From the cell containing the given text, extract its center point as [x, y] coordinate. 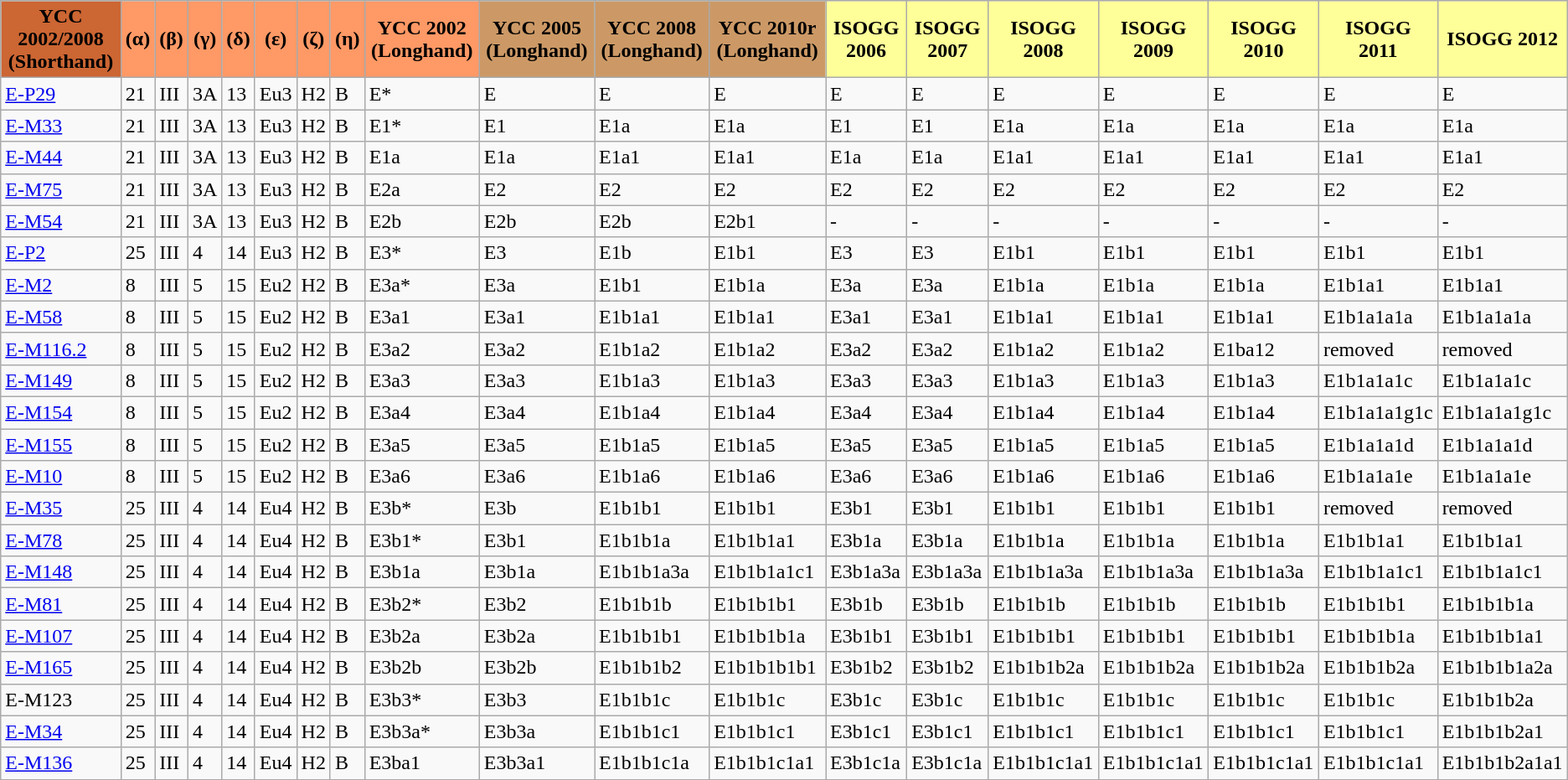
E1ba12 [1264, 349]
E* [422, 94]
E-M154 [60, 412]
E3b* [422, 509]
E3b3a* [422, 731]
E-M44 [60, 158]
E2b1 [767, 221]
(β) [172, 39]
E-M136 [60, 763]
E-M10 [60, 477]
E3a* [422, 285]
E1b1b1b2a1 [1503, 731]
E3b3* [422, 700]
E3* [422, 253]
E1b1b1b2a1a1 [1503, 763]
E1b [652, 253]
E2a [422, 189]
E-M155 [60, 445]
E-M35 [60, 509]
E-M149 [60, 380]
E3b2 [536, 604]
YCC 2002 (Longhand) [422, 39]
E-M75 [60, 189]
ISOGG 2009 [1153, 39]
ISOGG 2010 [1264, 39]
YCC 2010r (Longhand) [767, 39]
(γ) [204, 39]
E1b1b1b1a1 [1503, 636]
E-M33 [60, 126]
E3b [536, 509]
E-M107 [60, 636]
YCC 2008 (Longhand) [652, 39]
(ζ) [313, 39]
E3ba1 [422, 763]
E-M58 [60, 317]
E1b1b1b2 [652, 668]
ISOGG 2012 [1503, 39]
E-M34 [60, 731]
E1* [422, 126]
E-M81 [60, 604]
YCC 2002/2008 (Shorthand) [60, 39]
E3b3a1 [536, 763]
E-M148 [60, 572]
E1b1b1b1b1 [767, 668]
E-M78 [60, 540]
E-M54 [60, 221]
(η) [347, 39]
E3b1* [422, 540]
ISOGG 2007 [948, 39]
(α) [137, 39]
E-M2 [60, 285]
E1b1b1c1a [652, 763]
E-P29 [60, 94]
E3b3 [536, 700]
YCC 2005 (Longhand) [536, 39]
ISOGG 2006 [866, 39]
ISOGG 2011 [1378, 39]
(ε) [276, 39]
E-P2 [60, 253]
E-M165 [60, 668]
(δ) [239, 39]
E3b2* [422, 604]
E-M116.2 [60, 349]
ISOGG 2008 [1044, 39]
E3b3a [536, 731]
E-M123 [60, 700]
E1b1b1b1a2a [1503, 668]
